Capture the cell that displays the provided text and extract its [x, y] central coordinate. 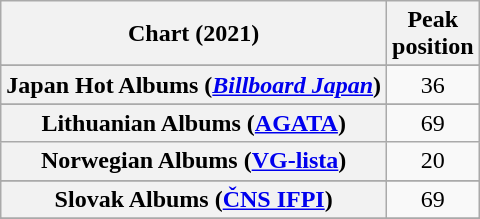
Lithuanian Albums (AGATA) [194, 123]
Japan Hot Albums (Billboard Japan) [194, 85]
Norwegian Albums (VG-lista) [194, 161]
36 [433, 85]
Peakposition [433, 34]
Chart (2021) [194, 34]
20 [433, 161]
Slovak Albums (ČNS IFPI) [194, 199]
